Identify which cell holds the provided text, then report its [X, Y] central coordinate. 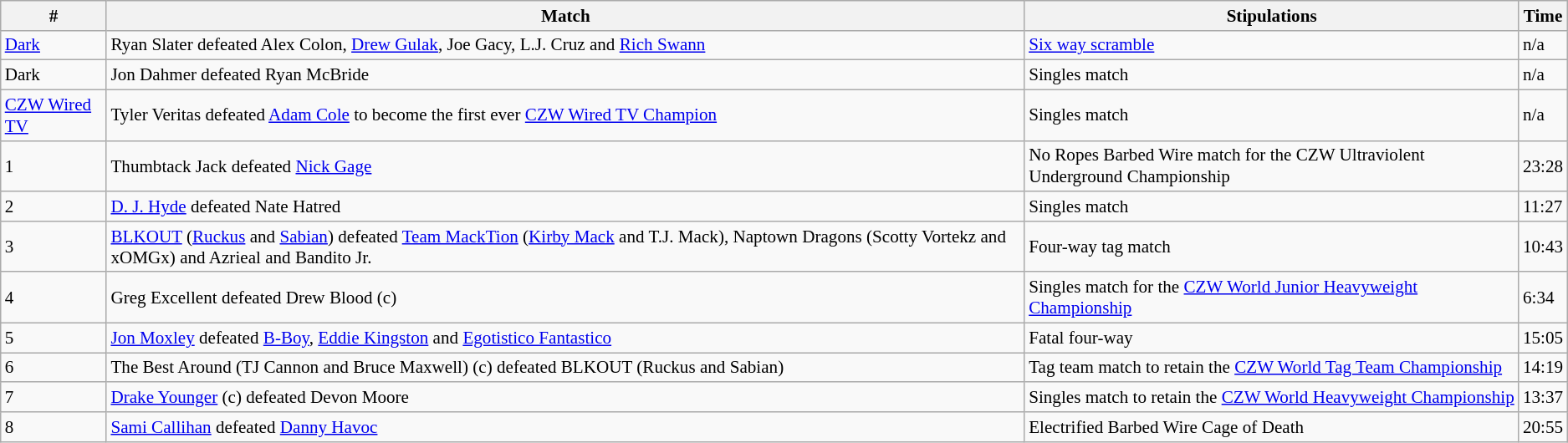
6 [54, 368]
Sami Callihan defeated Danny Havoc [565, 426]
Fatal four-way [1271, 338]
D. J. Hyde defeated Nate Hatred [565, 206]
8 [54, 426]
10:43 [1543, 246]
23:28 [1543, 165]
The Best Around (TJ Cannon and Bruce Maxwell) (c) defeated BLKOUT (Ruckus and Sabian) [565, 368]
2 [54, 206]
1 [54, 165]
Greg Excellent defeated Drew Blood (c) [565, 298]
13:37 [1543, 396]
BLKOUT (Ruckus and Sabian) defeated Team MackTion (Kirby Mack and T.J. Mack), Naptown Dragons (Scotty Vortekz and xOMGx) and Azrieal and Bandito Jr. [565, 246]
Electrified Barbed Wire Cage of Death [1271, 426]
Singles match to retain the CZW World Heavyweight Championship [1271, 396]
4 [54, 298]
Match [565, 15]
Thumbtack Jack defeated Nick Gage [565, 165]
Jon Moxley defeated B-Boy, Eddie Kingston and Egotistico Fantastico [565, 338]
6:34 [1543, 298]
7 [54, 396]
20:55 [1543, 426]
11:27 [1543, 206]
3 [54, 246]
No Ropes Barbed Wire match for the CZW Ultraviolent Underground Championship [1271, 165]
5 [54, 338]
Tyler Veritas defeated Adam Cole to become the first ever CZW Wired TV Champion [565, 115]
Jon Dahmer defeated Ryan McBride [565, 75]
CZW Wired TV [54, 115]
Ryan Slater defeated Alex Colon, Drew Gulak, Joe Gacy, L.J. Cruz and Rich Swann [565, 45]
Singles match for the CZW World Junior Heavyweight Championship [1271, 298]
Time [1543, 15]
14:19 [1543, 368]
Four-way tag match [1271, 246]
# [54, 15]
Six way scramble [1271, 45]
15:05 [1543, 338]
Tag team match to retain the CZW World Tag Team Championship [1271, 368]
Stipulations [1271, 15]
Drake Younger (c) defeated Devon Moore [565, 396]
